Provide the [x, y] coordinate of the cell's center where the given text is located.  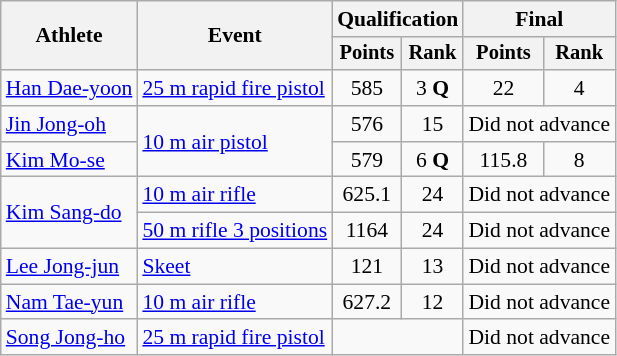
Lee Jong-jun [70, 267]
625.1 [366, 195]
3 Q [432, 88]
Final [539, 19]
Jin Jong-oh [70, 124]
579 [366, 160]
Skeet [234, 267]
15 [432, 124]
10 m air pistol [234, 142]
Nam Tae-yun [70, 302]
576 [366, 124]
Athlete [70, 36]
121 [366, 267]
12 [432, 302]
6 Q [432, 160]
Event [234, 36]
13 [432, 267]
Kim Mo-se [70, 160]
627.2 [366, 302]
585 [366, 88]
1164 [366, 231]
Kim Sang-do [70, 212]
50 m rifle 3 positions [234, 231]
Song Jong-ho [70, 338]
Qualification [398, 19]
Han Dae-yoon [70, 88]
115.8 [503, 160]
4 [579, 88]
8 [579, 160]
22 [503, 88]
